Capture the cell that displays the provided text and extract its [x, y] central coordinate. 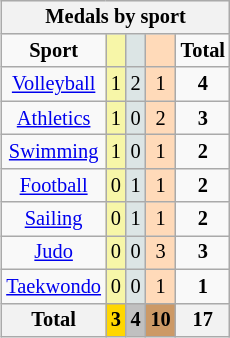
Taekwondo [54, 286]
10 [161, 320]
Sailing [54, 219]
Athletics [54, 118]
Medals by sport [115, 17]
Volleyball [54, 84]
17 [203, 320]
Football [54, 185]
Swimming [54, 152]
Sport [54, 51]
Judo [54, 253]
